Return the [x, y] coordinate for the center point of the cell that contains the specified text.  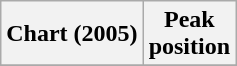
Peak position [189, 34]
Chart (2005) [72, 34]
